Locate the cell with the specified text and output its [x, y] center coordinate. 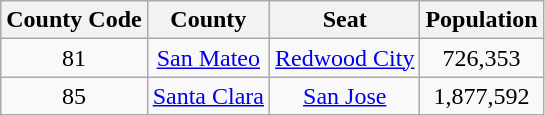
Seat [345, 20]
County [208, 20]
726,353 [482, 58]
Population [482, 20]
81 [74, 58]
Redwood City [345, 58]
County Code [74, 20]
85 [74, 96]
San Mateo [208, 58]
San Jose [345, 96]
1,877,592 [482, 96]
Santa Clara [208, 96]
